For the text-containing cell, return its midpoint in [X, Y] coordinate format. 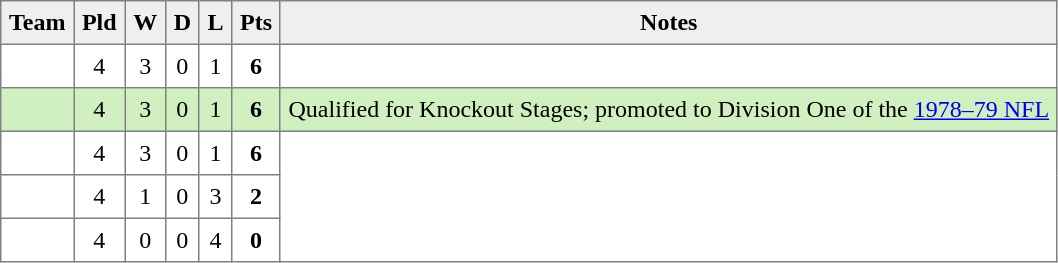
2 [256, 197]
D [182, 23]
Qualified for Knockout Stages; promoted to Division One of the 1978–79 NFL [668, 110]
Notes [668, 23]
Pts [256, 23]
Pld [100, 23]
Team [38, 23]
L [216, 23]
W [145, 23]
